Determine the [X, Y] coordinate at the center of the cell enclosing the given text.  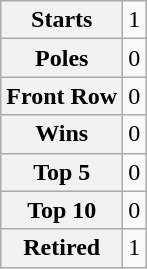
Poles [62, 58]
Starts [62, 20]
Wins [62, 134]
Retired [62, 248]
Top 5 [62, 172]
Front Row [62, 96]
Top 10 [62, 210]
